Return (x, y) of the center of cell containing provided text 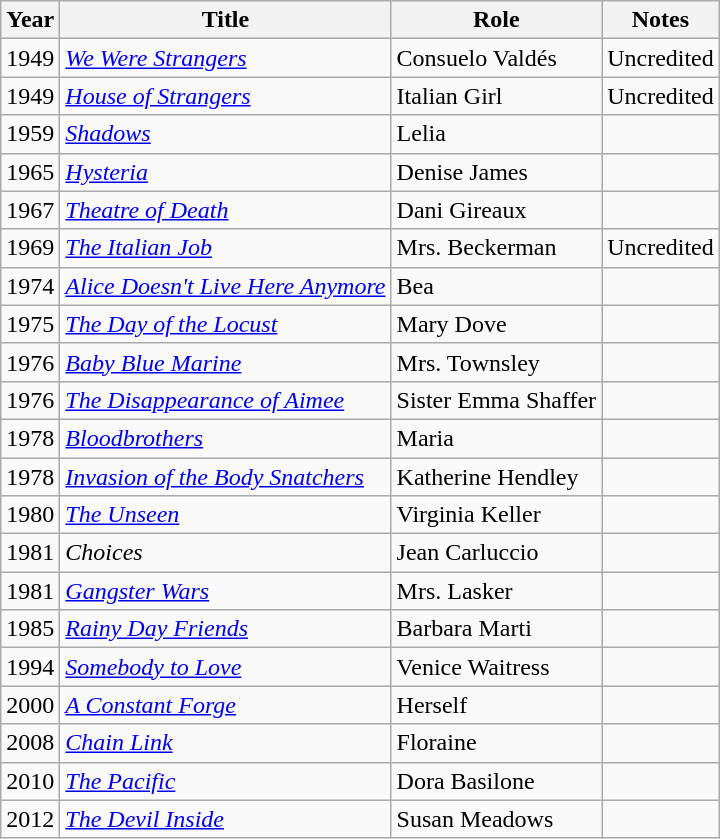
Virginia Keller (496, 515)
Mrs. Lasker (496, 591)
Sister Emma Shaffer (496, 400)
Consuelo Valdés (496, 58)
Choices (226, 553)
Theatre of Death (226, 210)
The Unseen (226, 515)
Jean Carluccio (496, 553)
Year (30, 20)
1985 (30, 629)
Somebody to Love (226, 667)
Bea (496, 286)
Invasion of the Body Snatchers (226, 477)
The Pacific (226, 781)
Chain Link (226, 743)
Susan Meadows (496, 819)
Dora Basilone (496, 781)
Katherine Hendley (496, 477)
Gangster Wars (226, 591)
1967 (30, 210)
Lelia (496, 134)
2008 (30, 743)
1994 (30, 667)
Bloodbrothers (226, 438)
Hysteria (226, 172)
Italian Girl (496, 96)
Floraine (496, 743)
Denise James (496, 172)
1965 (30, 172)
Mrs. Townsley (496, 362)
2000 (30, 705)
Barbara Marti (496, 629)
2010 (30, 781)
Venice Waitress (496, 667)
Shadows (226, 134)
The Devil Inside (226, 819)
The Day of the Locust (226, 324)
2012 (30, 819)
The Italian Job (226, 248)
A Constant Forge (226, 705)
Role (496, 20)
Herself (496, 705)
Dani Gireaux (496, 210)
1959 (30, 134)
Rainy Day Friends (226, 629)
Mary Dove (496, 324)
The Disappearance of Aimee (226, 400)
Baby Blue Marine (226, 362)
Mrs. Beckerman (496, 248)
Notes (661, 20)
We Were Strangers (226, 58)
1974 (30, 286)
1969 (30, 248)
Title (226, 20)
Alice Doesn't Live Here Anymore (226, 286)
1980 (30, 515)
1975 (30, 324)
Maria (496, 438)
House of Strangers (226, 96)
